Locate the cell with the specified text and output its [X, Y] center coordinate. 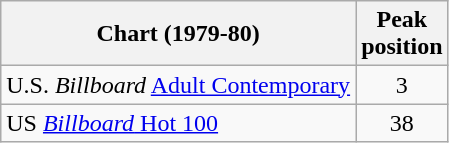
US Billboard Hot 100 [178, 123]
3 [402, 85]
U.S. Billboard Adult Contemporary [178, 85]
38 [402, 123]
Chart (1979-80) [178, 34]
Peakposition [402, 34]
